Find where the given text appears and provide that cell's center as [X, Y] coordinate. 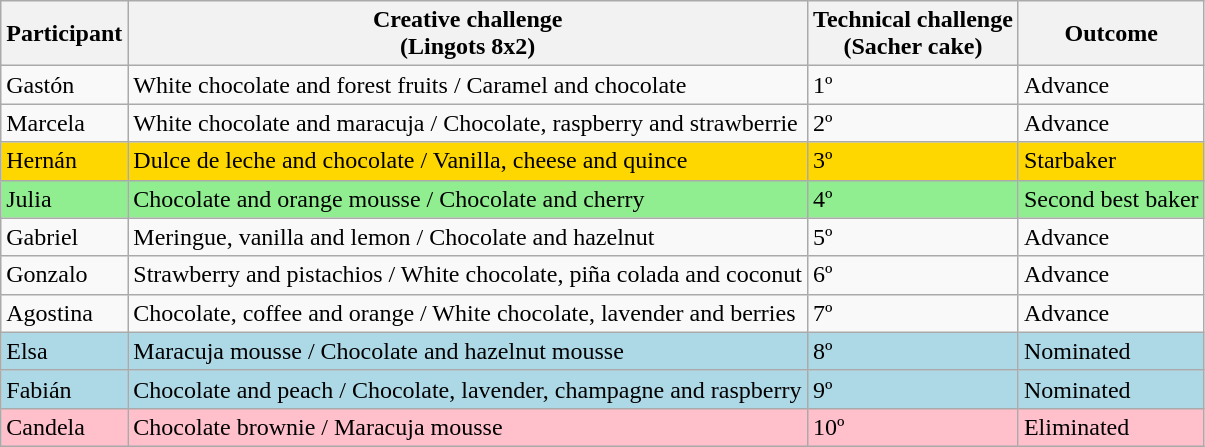
4º [914, 199]
5º [914, 237]
3º [914, 161]
Julia [64, 199]
White chocolate and forest fruits / Caramel and chocolate [468, 85]
Candela [64, 427]
9º [914, 389]
6º [914, 275]
Strawberry and pistachios / White chocolate, piña colada and coconut [468, 275]
Gonzalo [64, 275]
Maracuja mousse / Chocolate and hazelnut mousse [468, 351]
Chocolate brownie / Maracuja mousse [468, 427]
1º [914, 85]
Starbaker [1111, 161]
White chocolate and maracuja / Chocolate, raspberry and strawberrie [468, 123]
Creative challenge(Lingots 8x2) [468, 34]
8º [914, 351]
Dulce de leche and chocolate / Vanilla, cheese and quince [468, 161]
10º [914, 427]
2º [914, 123]
Elsa [64, 351]
Marcela [64, 123]
Gabriel [64, 237]
Second best baker [1111, 199]
Hernán [64, 161]
Fabián [64, 389]
Gastón [64, 85]
Chocolate and peach / Chocolate, lavender, champagne and raspberry [468, 389]
Participant [64, 34]
Eliminated [1111, 427]
Outcome [1111, 34]
Meringue, vanilla and lemon / Chocolate and hazelnut [468, 237]
Agostina [64, 313]
Chocolate and orange mousse / Chocolate and cherry [468, 199]
Chocolate, coffee and orange / White chocolate, lavender and berries [468, 313]
7º [914, 313]
Technical challenge(Sacher cake) [914, 34]
